Locate the cell with the specified text and output its (x, y) center coordinate. 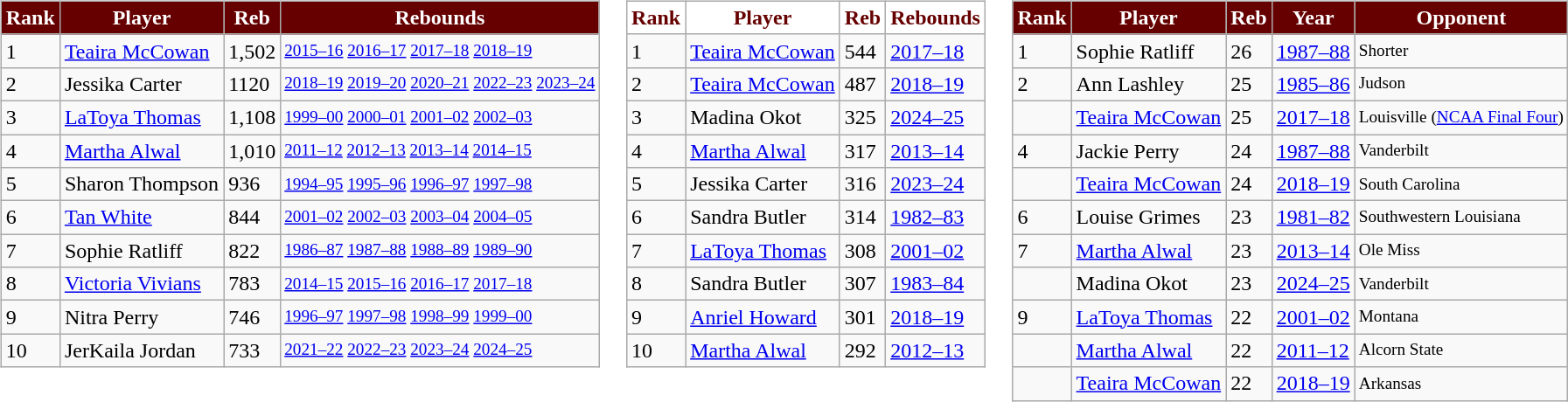
1986–87 1987–88 1988–89 1989–90 (440, 251)
1,502 (252, 51)
Anriel Howard (763, 317)
Shorter (1460, 51)
JerKaila Jordan (142, 350)
1999–00 2000–01 2001–02 2002–03 (440, 117)
26 (1249, 51)
Opponent (1460, 17)
Southwestern Louisiana (1460, 218)
1996–97 1997–98 1998–99 1999–00 (440, 317)
2011–12 (1314, 350)
316 (862, 184)
314 (862, 218)
487 (862, 84)
325 (862, 117)
Sharon Thompson (142, 184)
2001–02 2002–03 2003–04 2004–05 (440, 218)
Jackie Perry (1149, 151)
2011–12 2012–13 2013–14 2014–15 (440, 151)
2012–13 (936, 350)
1982–83 (936, 218)
2015–16 2016–17 2017–18 2018–19 (440, 51)
Nitra Perry (142, 317)
544 (862, 51)
1994–95 1995–96 1996–97 1997–98 (440, 184)
844 (252, 218)
Montana (1460, 317)
Alcorn State (1460, 350)
Louise Grimes (1149, 218)
Victoria Vivians (142, 284)
2014–15 2015–16 2016–17 2017–18 (440, 284)
2023–24 (936, 184)
2021–22 2022–23 2023–24 2024–25 (440, 350)
746 (252, 317)
733 (252, 350)
1,108 (252, 117)
Arkansas (1460, 384)
307 (862, 284)
317 (862, 151)
2018–19 2019–20 2020–21 2022–23 2023–24 (440, 84)
Ole Miss (1460, 251)
292 (862, 350)
Year (1314, 17)
Louisville (NCAA Final Four) (1460, 117)
822 (252, 251)
Ann Lashley (1149, 84)
936 (252, 184)
South Carolina (1460, 184)
1983–84 (936, 284)
301 (862, 317)
Judson (1460, 84)
308 (862, 251)
1,010 (252, 151)
783 (252, 284)
1981–82 (1314, 218)
1120 (252, 84)
Tan White (142, 218)
1985–86 (1314, 84)
